Scan for the cell matching the given text and deliver its (X, Y) coordinate at center. 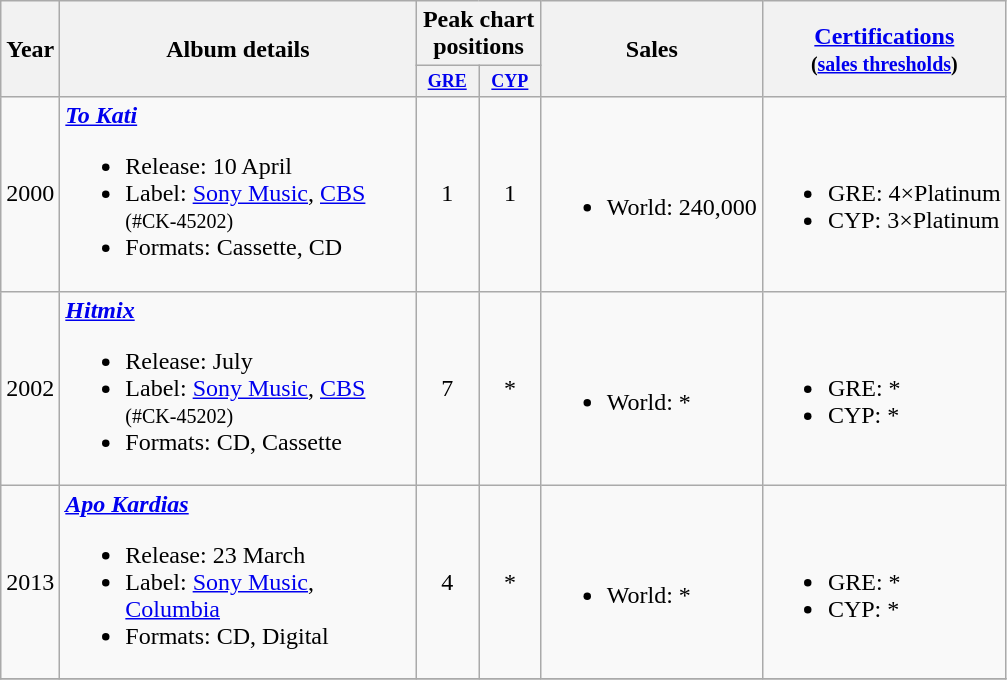
4 (448, 582)
Year (30, 49)
Apo KardiasRelease: 23 MarchLabel: Sony Music, ColumbiaFormats: CD, Digital (238, 582)
GRE: 4×PlatinumCYP: 3×Platinum (884, 194)
To KatiRelease: 10 AprilLabel: Sony Music, CBS (#CK-45202)Formats: Cassette, CD (238, 194)
2000 (30, 194)
Certifications(sales thresholds) (884, 49)
Peak chart positions (478, 34)
GRE (448, 82)
2013 (30, 582)
World: 240,000 (652, 194)
Sales (652, 49)
7 (448, 388)
CYP (510, 82)
HitmixRelease: JulyLabel: Sony Music, CBS (#CK-45202)Formats: CD, Cassette (238, 388)
2002 (30, 388)
Album details (238, 49)
